Provide the [X, Y] coordinate of the cell's center where the given text is located.  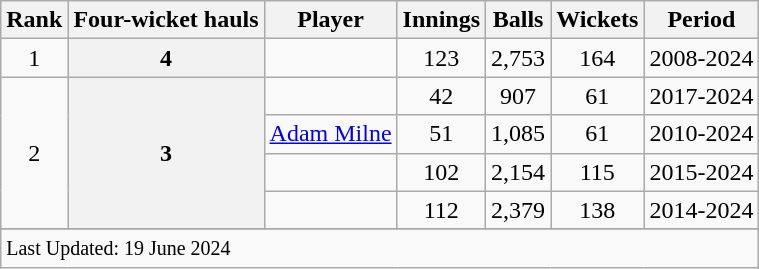
Adam Milne [330, 134]
4 [166, 58]
51 [441, 134]
1 [34, 58]
2010-2024 [702, 134]
102 [441, 172]
2,753 [518, 58]
2 [34, 153]
3 [166, 153]
Last Updated: 19 June 2024 [380, 248]
2014-2024 [702, 210]
Four-wicket hauls [166, 20]
2,154 [518, 172]
Balls [518, 20]
Wickets [598, 20]
115 [598, 172]
164 [598, 58]
138 [598, 210]
123 [441, 58]
907 [518, 96]
112 [441, 210]
2017-2024 [702, 96]
Player [330, 20]
Period [702, 20]
2008-2024 [702, 58]
2015-2024 [702, 172]
2,379 [518, 210]
Rank [34, 20]
Innings [441, 20]
42 [441, 96]
1,085 [518, 134]
